For the text-containing cell, return its midpoint in [x, y] coordinate format. 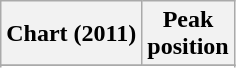
Peak position [188, 34]
Chart (2011) [72, 34]
